From the cell containing the given text, extract its center point as [X, Y] coordinate. 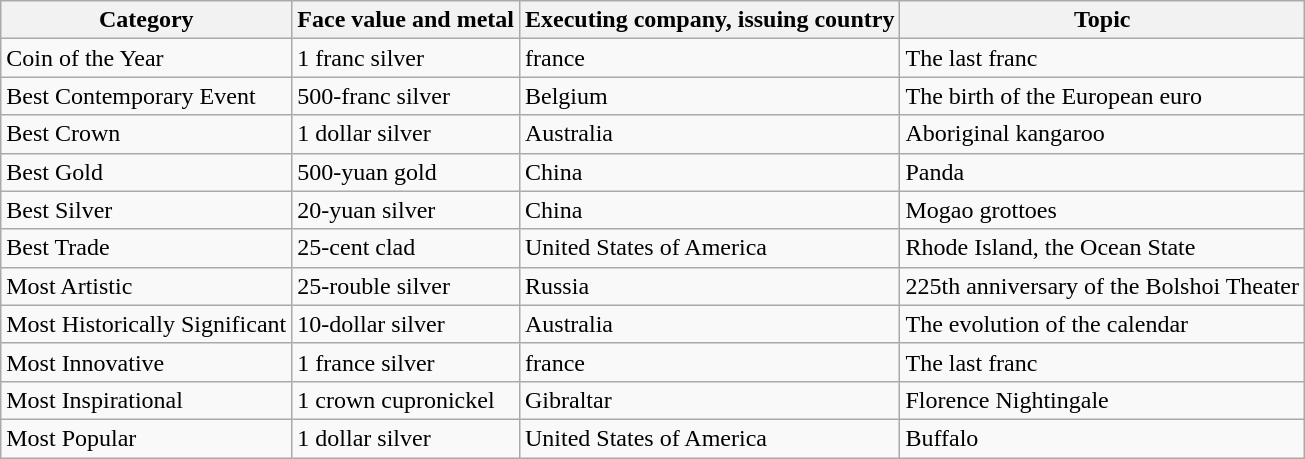
Mogao grottoes [1102, 210]
20-yuan silver [406, 210]
Most Historically Significant [146, 324]
Panda [1102, 172]
500-franc silver [406, 96]
Executing company, issuing country [709, 20]
500-yuan gold [406, 172]
Gibraltar [709, 400]
1 crown cupronickel [406, 400]
Most Artistic [146, 286]
1 france silver [406, 362]
Coin of the Year [146, 58]
Buffalo [1102, 438]
Category [146, 20]
Best Gold [146, 172]
25-rouble silver [406, 286]
225th anniversary of the Bolshoi Theater [1102, 286]
Most Popular [146, 438]
Belgium [709, 96]
Face value and metal [406, 20]
Best Crown [146, 134]
25-cent clad [406, 248]
Aboriginal kangaroo [1102, 134]
Best Contemporary Event [146, 96]
The birth of the European euro [1102, 96]
Most Inspirational [146, 400]
Florence Nightingale [1102, 400]
Most Innovative [146, 362]
Topic [1102, 20]
1 franc silver [406, 58]
Russia [709, 286]
Best Silver [146, 210]
10-dollar silver [406, 324]
Rhode Island, the Ocean State [1102, 248]
Best Trade [146, 248]
The evolution of the calendar [1102, 324]
